Scan for the cell matching the given text and deliver its (x, y) coordinate at center. 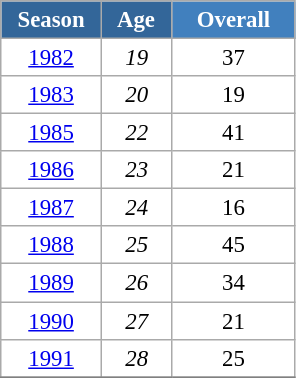
24 (136, 208)
34 (234, 283)
37 (234, 58)
22 (136, 133)
1991 (52, 358)
1987 (52, 208)
28 (136, 358)
20 (136, 95)
1990 (52, 321)
1986 (52, 170)
23 (136, 170)
1989 (52, 283)
26 (136, 283)
1985 (52, 133)
45 (234, 245)
Season (52, 20)
1983 (52, 95)
1982 (52, 58)
41 (234, 133)
Overall (234, 20)
16 (234, 208)
1988 (52, 245)
Age (136, 20)
27 (136, 321)
